Output the [X, Y] coordinate of the center of the cell containing the given text.  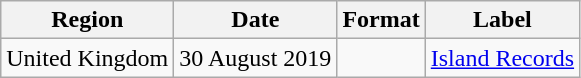
30 August 2019 [256, 58]
United Kingdom [88, 58]
Format [381, 20]
Region [88, 20]
Label [502, 20]
Island Records [502, 58]
Date [256, 20]
